Provide the (X, Y) coordinate of the cell's center where the given text is located.  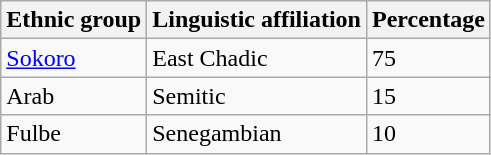
Percentage (428, 20)
15 (428, 96)
Semitic (257, 96)
Fulbe (74, 134)
Linguistic affiliation (257, 20)
10 (428, 134)
Sokoro (74, 58)
East Chadic (257, 58)
Ethnic group (74, 20)
Senegambian (257, 134)
75 (428, 58)
Arab (74, 96)
